Determine the (x, y) coordinate at the center of the cell enclosing the given text.  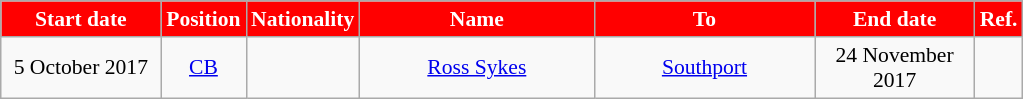
Ref. (999, 19)
End date (895, 19)
Nationality (302, 19)
Name (476, 19)
Position (204, 19)
24 November 2017 (895, 68)
5 October 2017 (81, 68)
To (704, 19)
Start date (81, 19)
Southport (704, 68)
Ross Sykes (476, 68)
CB (204, 68)
